Capture the cell that displays the provided text and extract its (X, Y) central coordinate. 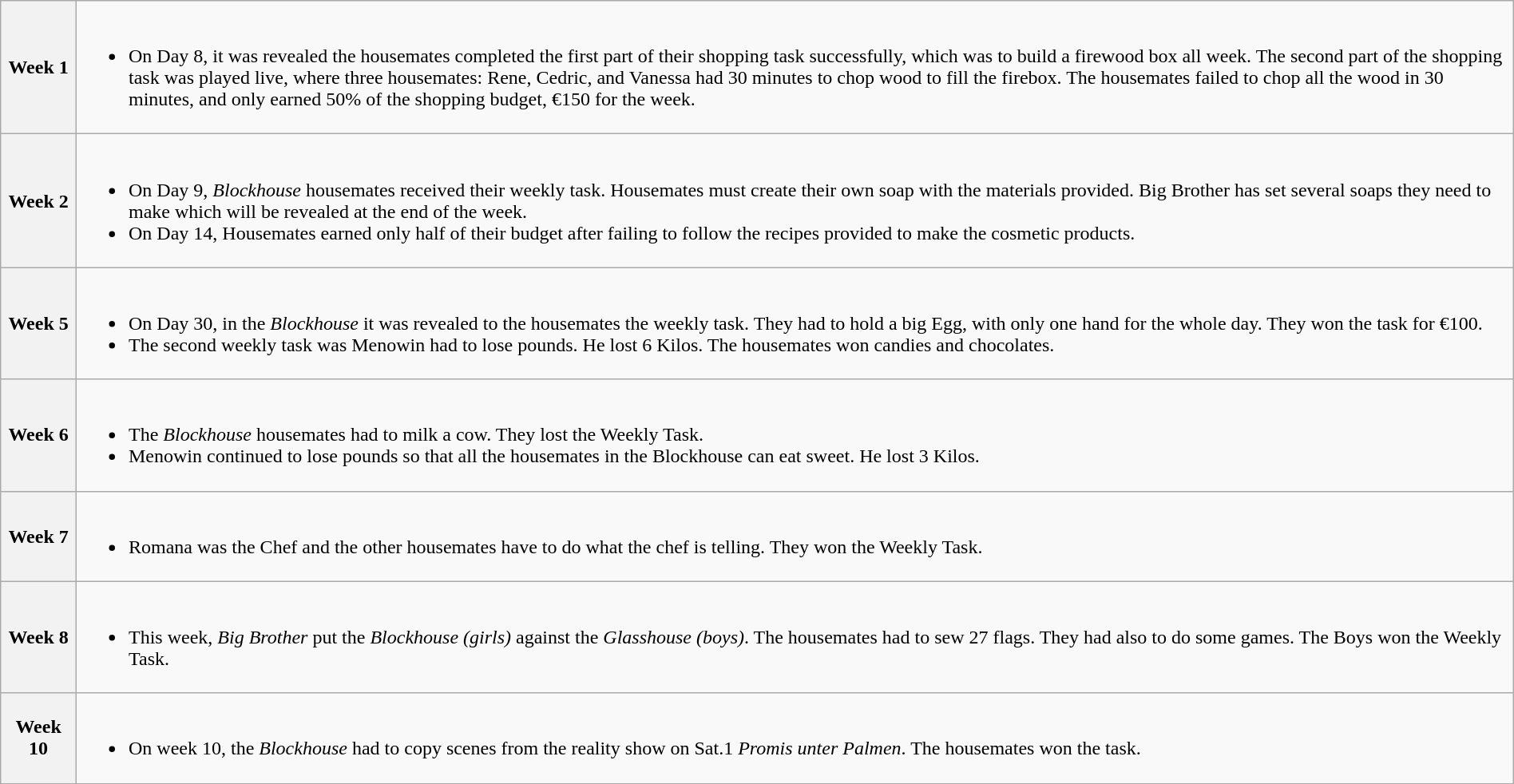
Week 2 (38, 201)
Week 7 (38, 537)
Week 8 (38, 637)
Week 10 (38, 738)
Romana was the Chef and the other housemates have to do what the chef is telling. They won the Weekly Task. (795, 537)
Week 6 (38, 435)
Week 1 (38, 67)
On week 10, the Blockhouse had to copy scenes from the reality show on Sat.1 Promis unter Palmen. The housemates won the task. (795, 738)
Week 5 (38, 323)
